Capture the cell that displays the provided text and extract its [x, y] central coordinate. 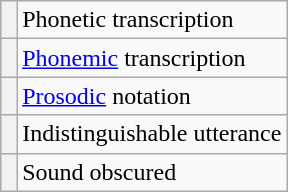
Prosodic notation [152, 96]
Phonetic transcription [152, 20]
Indistinguishable utterance [152, 134]
Phonemic transcription [152, 58]
Sound obscured [152, 172]
